Capture the cell that displays the provided text and extract its [x, y] central coordinate. 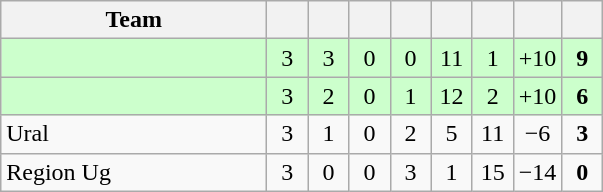
Team [134, 20]
Ural [134, 134]
9 [582, 58]
−6 [538, 134]
15 [492, 172]
Region Ug [134, 172]
5 [452, 134]
−14 [538, 172]
12 [452, 96]
6 [582, 96]
